Locate the cell with the specified text and output its [X, Y] center coordinate. 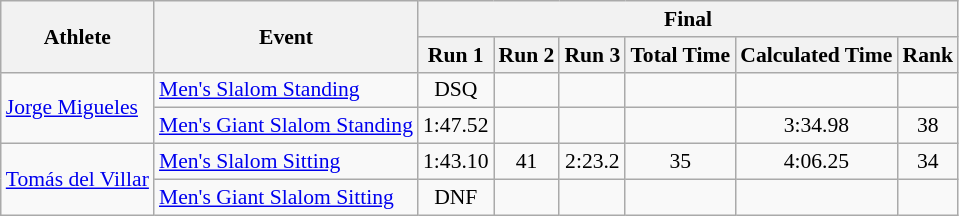
Men's Giant Slalom Sitting [286, 197]
Athlete [78, 36]
Run 3 [592, 55]
Men's Slalom Standing [286, 90]
Jorge Migueles [78, 108]
Run 1 [456, 55]
Final [688, 19]
Total Time [680, 55]
2:23.2 [592, 162]
Men's Slalom Sitting [286, 162]
3:34.98 [816, 126]
1:47.52 [456, 126]
38 [928, 126]
DSQ [456, 90]
Calculated Time [816, 55]
Tomás del Villar [78, 180]
4:06.25 [816, 162]
DNF [456, 197]
Rank [928, 55]
Men's Giant Slalom Standing [286, 126]
Run 2 [527, 55]
34 [928, 162]
Event [286, 36]
41 [527, 162]
1:43.10 [456, 162]
35 [680, 162]
